From the cell containing the given text, extract its center point as [X, Y] coordinate. 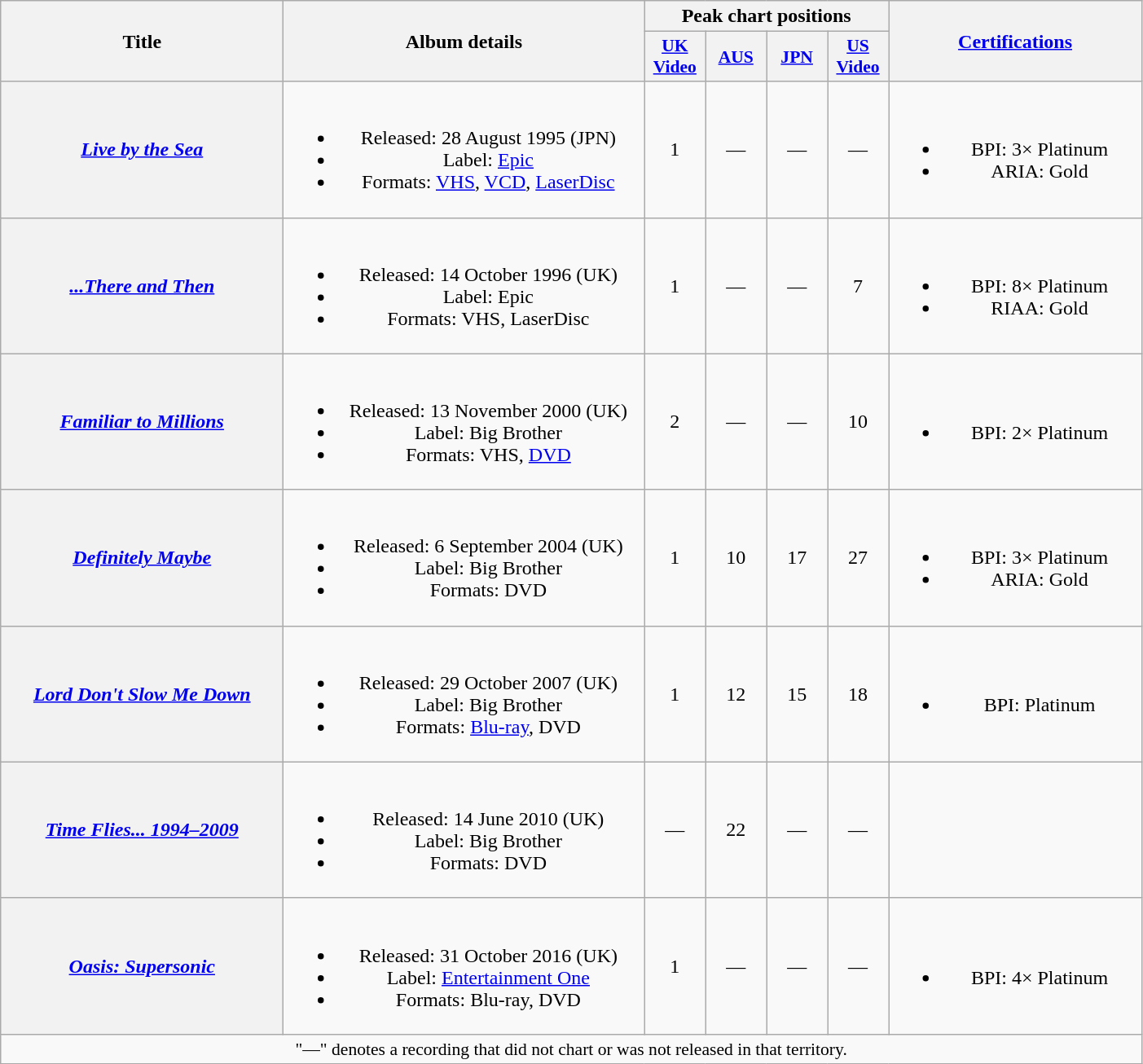
27 [859, 557]
JPN [797, 57]
15 [797, 694]
AUS [736, 57]
BPI: 4× Platinum [1015, 966]
Released: 31 October 2016 (UK)Label: Entertainment OneFormats: Blu-ray, DVD [464, 966]
Released: 29 October 2007 (UK)Label: Big BrotherFormats: Blu-ray, DVD [464, 694]
Time Flies... 1994–2009 [142, 829]
Album details [464, 41]
22 [736, 829]
Released: 14 June 2010 (UK)Label: Big BrotherFormats: DVD [464, 829]
USVideo [859, 57]
Released: 28 August 1995 (JPN)Label: EpicFormats: VHS, VCD, LaserDisc [464, 150]
...There and Then [142, 285]
BPI: 8× PlatinumRIAA: Gold [1015, 285]
12 [736, 694]
Definitely Maybe [142, 557]
Oasis: Supersonic [142, 966]
Live by the Sea [142, 150]
18 [859, 694]
Released: 6 September 2004 (UK)Label: Big BrotherFormats: DVD [464, 557]
"—" denotes a recording that did not chart or was not released in that territory. [572, 1049]
Peak chart positions [767, 16]
UKVideo [675, 57]
7 [859, 285]
Lord Don't Slow Me Down [142, 694]
Title [142, 41]
Familiar to Millions [142, 422]
Released: 13 November 2000 (UK)Label: Big BrotherFormats: VHS, DVD [464, 422]
17 [797, 557]
BPI: Platinum [1015, 694]
BPI: 2× Platinum [1015, 422]
2 [675, 422]
Certifications [1015, 41]
Released: 14 October 1996 (UK)Label: EpicFormats: VHS, LaserDisc [464, 285]
